Output the (X, Y) coordinate of the center of the cell containing the given text.  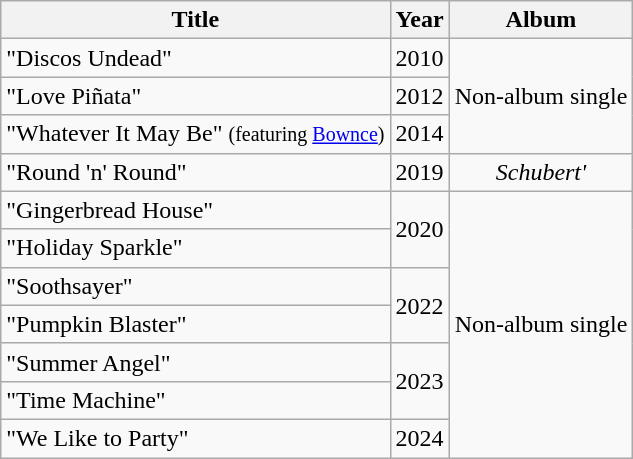
"Whatever It May Be" (featuring Bownce) (196, 134)
"We Like to Party" (196, 438)
"Soothsayer" (196, 286)
Title (196, 20)
Schubert' (541, 172)
Year (420, 20)
2024 (420, 438)
"Summer Angel" (196, 362)
"Time Machine" (196, 400)
"Pumpkin Blaster" (196, 324)
2014 (420, 134)
"Discos Undead" (196, 58)
2010 (420, 58)
"Round 'n' Round" (196, 172)
Album (541, 20)
2012 (420, 96)
"Gingerbread House" (196, 210)
2020 (420, 229)
2023 (420, 381)
2022 (420, 305)
2019 (420, 172)
"Holiday Sparkle" (196, 248)
"Love Piñata" (196, 96)
